Detect which cell encompasses the target text, then output its [x, y] center coordinate. 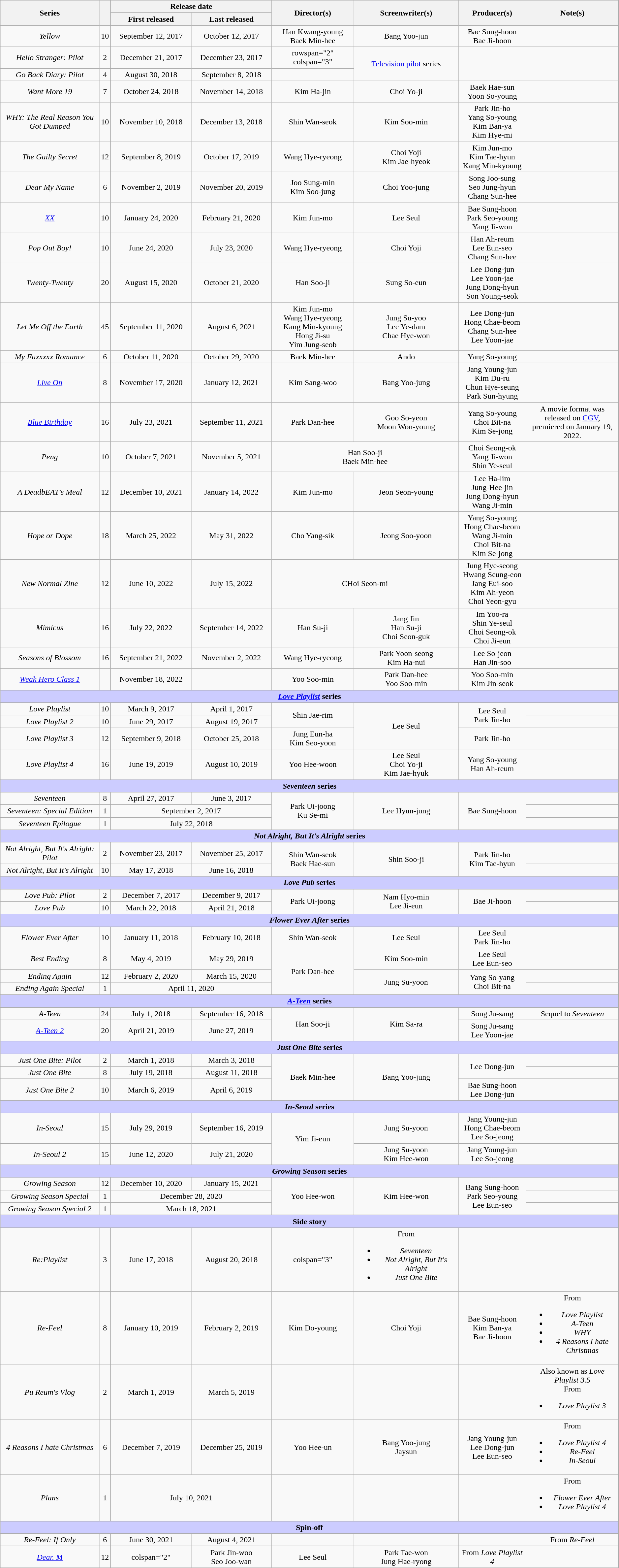
FromLove PlaylistA-TeenWHY4 Reasons I hate Christmas [573, 1328]
Not Alright, But It's Alright: Pilot [50, 853]
Flower Ever After series [310, 920]
Park Dan-heeYoo Soo-min [406, 679]
A DeadbEAT's Meal [50, 492]
Yim Ji-eun [313, 1139]
Shin Wan-seokBaek Hae-sun [313, 859]
Love Playlist [50, 709]
Ending Again Special [50, 988]
Best Ending [50, 959]
Love Pub: Pilot [50, 895]
Park Jin-hoYang So-youngKim Ban-yaKim Hye-mi [492, 122]
Bang Sung-hoonPark Seo-youngLee Eun-seo [492, 1196]
Yang So-youngHong Chae-beomWang Ji-minChoi Bit-naKim Se-jong [492, 536]
Dear. M [50, 1557]
Yang So-young [492, 357]
Bang Yoo-jungJaysun [406, 1447]
Side story [310, 1221]
July 1, 2018 [151, 1013]
Producer(s) [492, 13]
May 17, 2018 [151, 870]
November 5, 2021 [232, 457]
Choi YojiKim Jae-hyeok [406, 157]
Blue Birthday [50, 422]
Kim Jun-moKim Tae-hyunKang Min-kyoung [492, 157]
July 23, 2020 [232, 248]
March 22, 2018 [151, 908]
December 13, 2018 [232, 122]
April 11, 2020 [191, 988]
Sung So-eun [406, 282]
December 23, 2017 [232, 57]
In-Seoul [50, 1128]
Choi Yo-ji [406, 92]
Jung Su-yoonKim Hee-won [406, 1154]
Also known as Love Playlist 3.5FromLove Playlist 3 [573, 1392]
July 23, 2021 [151, 422]
Twenty-Twenty [50, 282]
November 18, 2022 [151, 679]
March 9, 2017 [151, 709]
Flower Ever After [50, 937]
Park Yoon-seongKim Ha-nui [406, 658]
May 31, 2022 [232, 536]
April 6, 2019 [232, 1090]
rowspan="2" colspan="3" [313, 57]
September 8, 2019 [151, 157]
Nam Hyo-min Lee Ji-eun [406, 901]
4 Reasons I hate Christmas [50, 1447]
August 15, 2020 [151, 282]
March 15, 2020 [232, 976]
August 4, 2021 [232, 1540]
October 21, 2020 [232, 282]
Han Ah-reumLee Eun-seoChang Sun-hee [492, 248]
Jeon Seon-young [406, 492]
Lee SeulLee Eun-seo [492, 959]
Lee Dong-junLee Yoon-jaeJung Dong-hyunSon Young-seok [492, 282]
colspan="3" [313, 1259]
New Normal Zine [50, 584]
August 10, 2019 [232, 764]
Lee Hyun-jung [406, 811]
Park Jin-hoKim Tae-hyun [492, 859]
Series [50, 13]
Lee Ha-limJung-Hee-jinJung Dong-hyunWang Ji-min [492, 492]
In-Seoul 2 [50, 1154]
August 6, 2021 [232, 326]
December 25, 2019 [232, 1447]
CHoi Seon-mi [365, 584]
Jung Eun-haKim Seo-yoon [313, 738]
Yang So-youngHan Ah-reum [492, 764]
Hope or Dope [50, 536]
Television pilot series [406, 64]
Just One Bite [50, 1073]
September 16, 2019 [232, 1128]
FromSeventeenNot Alright, But It's Alright Just One Bite [406, 1259]
From Love Playlist 4 [492, 1557]
Park Ui-joongKu Se-mi [313, 811]
Sequel to Seventeen [573, 1013]
June 24, 2020 [151, 248]
Park Ui-joong [313, 901]
Growing Season Special 2 [50, 1209]
January 15, 2021 [232, 1184]
October 11, 2020 [151, 357]
Screenwriter(s) [406, 13]
June 10, 2022 [151, 584]
Bae Sung-hoonKim Ban-yaBae Ji-hoon [492, 1328]
April 1, 2017 [232, 709]
7 [105, 92]
May 4, 2019 [151, 959]
December 7, 2017 [151, 895]
Re:Playlist [50, 1259]
XX [50, 217]
Jang JinHan Su-jiChoi Seon-guk [406, 628]
September 9, 2018 [151, 738]
Yoo Hee-un [313, 1447]
Yang So-yangChoi Bit-na [492, 982]
August 20, 2018 [232, 1259]
Han Su-ji [313, 628]
June 16, 2018 [232, 870]
colspan="2" [151, 1557]
June 29, 2017 [151, 721]
18 [105, 536]
Bae Sung-hoonPark Seo-youngYang Ji-won [492, 217]
Lee Dong-jun [492, 1066]
Kim Hee-won [406, 1196]
November 10, 2018 [151, 122]
September 21, 2022 [151, 658]
Jang Young-junLee Dong-junLee Eun-seo [492, 1447]
August 11, 2018 [232, 1073]
Song Joo-sungSeo Jung-hyunChang Sun-hee [492, 187]
Yoo Hee-won [313, 1196]
Release date [191, 7]
Song Ju-sangLee Yoon-jae [492, 1031]
September 12, 2017 [151, 36]
Jung Hye-seongHwang Seung-eonJang Eui-sooKim Ah-yeonChoi Yeon-gyu [492, 584]
A-Teen series [310, 1001]
WHY: The Real Reason You Got Dumped [50, 122]
September 16, 2018 [232, 1013]
Love Pub series [310, 883]
Jang Young-junKim Du-ruChun Hye-seungPark Sun-hyung [492, 383]
January 24, 2020 [151, 217]
Last released [232, 19]
December 9, 2017 [232, 895]
June 30, 2021 [151, 1540]
October 7, 2021 [151, 457]
Bae Sung-hoonLee Dong-jun [492, 1090]
November 2, 2022 [232, 658]
Bang Yoo-jun [406, 36]
Love Pub [50, 908]
October 29, 2020 [232, 357]
Park Tae-wonJung Hae-ryong [406, 1557]
August 19, 2017 [232, 721]
August 30, 2018 [151, 75]
July 15, 2022 [232, 584]
Hello Stranger: Pilot [50, 57]
Growing Season Special [50, 1196]
Mimicus [50, 628]
June 17, 2018 [151, 1259]
Growing Season [50, 1184]
Bae Sung-hoonBae Ji-hoon [492, 36]
My Fuxxxxx Romance [50, 357]
24 [105, 1013]
September 11, 2021 [232, 422]
Bae Sung-hoon [492, 811]
February 2, 2020 [151, 976]
Spin-off [310, 1527]
April 21, 2018 [232, 908]
December 21, 2017 [151, 57]
Lee Dong-junHong Chae-beomChang Sun-heeLee Yoon-jae [492, 326]
Let Me Off the Earth [50, 326]
April 21, 2019 [151, 1031]
December 10, 2021 [151, 492]
Song Ju-sang [492, 1013]
November 2, 2019 [151, 187]
Peng [50, 457]
Han Soo-jiBaek Min-hee [365, 457]
First released [151, 19]
Jang Young-junLee So-jeong [492, 1154]
September 8, 2018 [232, 75]
Park Jin-ho [492, 738]
September 2, 2017 [191, 811]
The Guilty Secret [50, 157]
Kim Jun-moWang Hye-ryeongKang Min-kyoungHong Ji-suYim Jung-seob [313, 326]
Jang Young-junHong Chae-beomLee So-jeong [492, 1128]
March 1, 2019 [151, 1392]
3 [105, 1259]
Pu Reum's Vlog [50, 1392]
June 19, 2019 [151, 764]
Ending Again [50, 976]
March 5, 2019 [232, 1392]
Ando [406, 357]
November 20, 2019 [232, 187]
Goo So-yeonMoon Won-young [406, 422]
Pop Out Boy! [50, 248]
Love Playlist 4 [50, 764]
February 10, 2018 [232, 937]
October 25, 2018 [232, 738]
FromFlower Ever AfterLove Playlist 4 [573, 1498]
Yellow [50, 36]
Yoo Soo-min [313, 679]
Seventeen Epilogue [50, 824]
January 11, 2018 [151, 937]
Choi Yoo-jung [406, 187]
April 27, 2017 [151, 799]
Re-Feel [50, 1328]
Bae Ji-hoon [492, 901]
Yoo Hee-woon [313, 764]
Love Playlist 3 [50, 738]
Go Back Diary: Pilot [50, 75]
November 17, 2020 [151, 383]
Dear My Name [50, 187]
Note(s) [573, 13]
July 22, 2022 [151, 628]
Love Playlist 2 [50, 721]
October 12, 2017 [232, 36]
Baek Hae-sunYoon So-young [492, 92]
Shin Jae-rim [313, 715]
45 [105, 326]
July 22, 2018 [191, 824]
4 [105, 75]
A-Teen 2 [50, 1031]
Yang So-youngChoi Bit-naKim Se-jong [492, 422]
July 21, 2020 [232, 1154]
September 14, 2022 [232, 628]
Jeong Soo-yoon [406, 536]
Weak Hero Class 1 [50, 679]
Plans [50, 1498]
December 10, 2020 [151, 1184]
Lee So-jeonHan Jin-soo [492, 658]
January 10, 2019 [151, 1328]
May 29, 2019 [232, 959]
Not Alright, But It's Alright [50, 870]
December 28, 2020 [191, 1196]
March 1, 2018 [151, 1060]
FromLove Playlist 4Re-FeelIn-Seoul [573, 1447]
Growing Season series [310, 1171]
Seasons of Blossom [50, 658]
November 23, 2017 [151, 853]
Love Playlist series [310, 696]
Want More 19 [50, 92]
Shin Soo-ji [406, 859]
Cho Yang-sik [313, 536]
Kim Sang-woo [313, 383]
September 11, 2020 [151, 326]
June 12, 2020 [151, 1154]
March 25, 2022 [151, 536]
March 18, 2021 [191, 1209]
Seventeen [50, 799]
October 24, 2018 [151, 92]
A movie format was released on CGV, premiered on January 19, 2022. [573, 422]
Joo Sung-minKim Soo-jung [313, 187]
In-Seoul series [310, 1107]
March 3, 2018 [232, 1060]
June 3, 2017 [232, 799]
July 29, 2019 [151, 1128]
Seventeen: Special Edition [50, 811]
October 17, 2019 [232, 157]
Director(s) [313, 13]
Re-Feel: If Only [50, 1540]
November 25, 2017 [232, 853]
December 7, 2019 [151, 1447]
Kim Sa-ra [406, 1024]
Not Alright, But It's Alright series [310, 836]
February 2, 2019 [232, 1328]
November 14, 2018 [232, 92]
Just One Bite 2 [50, 1090]
Choi Seong-okYang Ji-wonShin Ye-seul [492, 457]
Live On [50, 383]
Seventeen series [310, 786]
January 12, 2021 [232, 383]
Just One Bite series [310, 1048]
July 10, 2021 [191, 1498]
Park Jin-wooSeo Joo-wan [232, 1557]
June 27, 2019 [232, 1031]
Han Kwang-youngBaek Min-hee [313, 36]
January 14, 2022 [232, 492]
Yoo Soo-minKim Jin-seok [492, 679]
Lee SeulChoi Yo-jiKim Jae-hyuk [406, 764]
February 21, 2020 [232, 217]
Kim Do-young [313, 1328]
Kim Ha-jin [313, 92]
From Re-Feel [573, 1540]
Just One Bite: Pilot [50, 1060]
July 19, 2018 [151, 1073]
Im Yoo-raShin Ye-seulChoi Seong-okChoi Ji-eun [492, 628]
March 6, 2019 [151, 1090]
Jung Su-yooLee Ye-damChae Hye-won [406, 326]
A-Teen [50, 1013]
